Find where the given text appears and provide that cell's center as [x, y] coordinate. 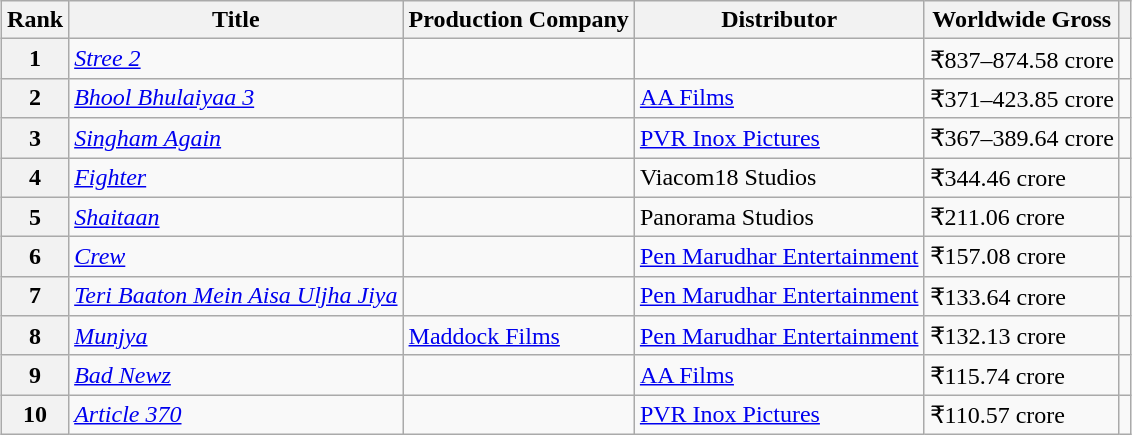
Worldwide Gross [1022, 20]
Maddock Films [518, 336]
Bad Newz [236, 375]
Teri Baaton Mein Aisa Uljha Jiya [236, 296]
Stree 2 [236, 59]
Viacom18 Studios [779, 178]
5 [36, 217]
Article 370 [236, 415]
9 [36, 375]
₹344.46 crore [1022, 178]
₹157.08 crore [1022, 257]
4 [36, 178]
Bhool Bhulaiyaa 3 [236, 98]
₹367–389.64 crore [1022, 138]
Crew [236, 257]
Rank [36, 20]
Distributor [779, 20]
₹115.74 crore [1022, 375]
Shaitaan [236, 217]
3 [36, 138]
Production Company [518, 20]
Fighter [236, 178]
₹133.64 crore [1022, 296]
₹110.57 crore [1022, 415]
1 [36, 59]
8 [36, 336]
₹211.06 crore [1022, 217]
₹837–874.58 crore [1022, 59]
₹371–423.85 crore [1022, 98]
₹132.13 crore [1022, 336]
7 [36, 296]
Panorama Studios [779, 217]
10 [36, 415]
2 [36, 98]
Munjya [236, 336]
6 [36, 257]
Singham Again [236, 138]
Title [236, 20]
